For the text-containing cell, return its midpoint in (x, y) coordinate format. 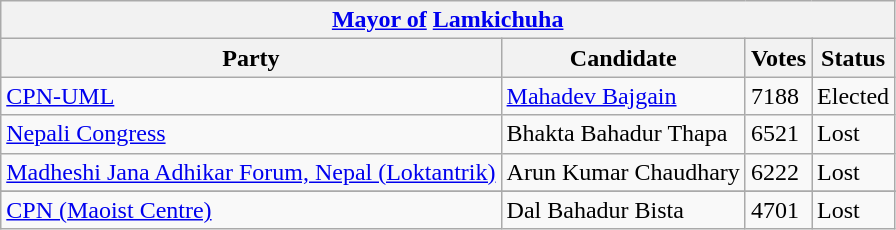
4701 (778, 210)
7188 (778, 96)
6521 (778, 134)
Votes (778, 58)
Elected (854, 96)
Party (251, 58)
Status (854, 58)
Arun Kumar Chaudhary (623, 172)
Madheshi Jana Adhikar Forum, Nepal (Loktantrik) (251, 172)
Dal Bahadur Bista (623, 210)
Mayor of Lamkichuha (448, 20)
Bhakta Bahadur Thapa (623, 134)
Mahadev Bajgain (623, 96)
CPN (Maoist Centre) (251, 210)
6222 (778, 172)
Nepali Congress (251, 134)
Candidate (623, 58)
CPN-UML (251, 96)
